Return (X, Y) of the center of cell containing provided text 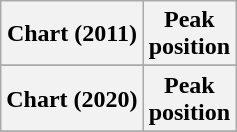
Chart (2020) (72, 98)
Chart (2011) (72, 34)
